Locate the cell with the specified text and output its (X, Y) center coordinate. 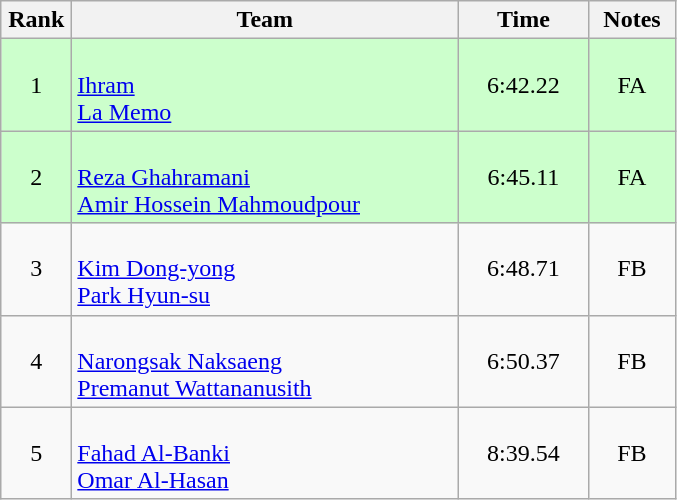
3 (36, 269)
6:42.22 (524, 85)
Time (524, 20)
4 (36, 361)
Kim Dong-yongPark Hyun-su (265, 269)
6:48.71 (524, 269)
2 (36, 177)
Team (265, 20)
Narongsak NaksaengPremanut Wattananusith (265, 361)
1 (36, 85)
Rank (36, 20)
Notes (632, 20)
Reza GhahramaniAmir Hossein Mahmoudpour (265, 177)
IhramLa Memo (265, 85)
Fahad Al-BankiOmar Al-Hasan (265, 453)
8:39.54 (524, 453)
5 (36, 453)
6:50.37 (524, 361)
6:45.11 (524, 177)
